Capture the cell that displays the provided text and extract its (X, Y) central coordinate. 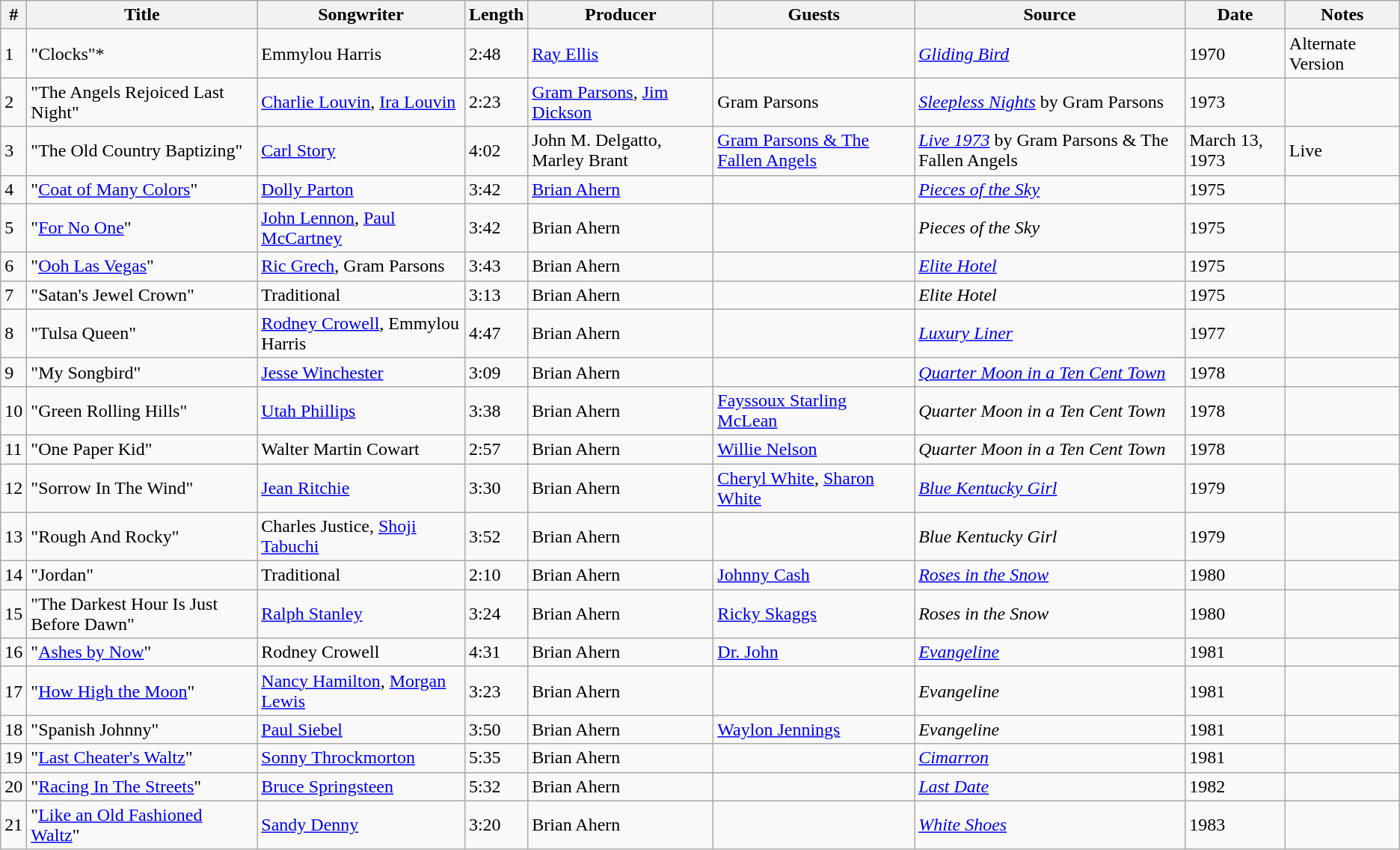
Gram Parsons & The Fallen Angels (814, 151)
Carl Story (361, 151)
"For No One" (142, 227)
"Racing In The Streets" (142, 786)
Paul Siebel (361, 730)
"Green Rolling Hills" (142, 410)
Dr. John (814, 652)
2 (13, 102)
Cheryl White, Sharon White (814, 488)
John Lennon, Paul McCartney (361, 227)
White Shoes (1050, 825)
4:02 (496, 151)
Gram Parsons (814, 102)
5 (13, 227)
3:13 (496, 295)
"The Angels Rejoiced Last Night" (142, 102)
2:48 (496, 54)
15 (13, 614)
Jean Ritchie (361, 488)
8 (13, 334)
Rodney Crowell, Emmylou Harris (361, 334)
Length (496, 15)
Sleepless Nights by Gram Parsons (1050, 102)
3:43 (496, 266)
"Tulsa Queen" (142, 334)
2:57 (496, 449)
3:52 (496, 537)
3:38 (496, 410)
4:31 (496, 652)
"How High the Moon" (142, 691)
Cimarron (1050, 758)
Source (1050, 15)
Gram Parsons, Jim Dickson (621, 102)
"Rough And Rocky" (142, 537)
Fayssoux Starling McLean (814, 410)
21 (13, 825)
3:23 (496, 691)
3 (13, 151)
10 (13, 410)
4:47 (496, 334)
Date (1235, 15)
John M. Delgatto, Marley Brant (621, 151)
Waylon Jennings (814, 730)
11 (13, 449)
2:10 (496, 575)
Gliding Bird (1050, 54)
2:23 (496, 102)
3:50 (496, 730)
5:32 (496, 786)
Willie Nelson (814, 449)
Guests (814, 15)
Last Date (1050, 786)
Live 1973 by Gram Parsons & The Fallen Angels (1050, 151)
Johnny Cash (814, 575)
March 13, 1973 (1235, 151)
"Like an Old Fashioned Waltz" (142, 825)
Live (1342, 151)
20 (13, 786)
13 (13, 537)
Bruce Springsteen (361, 786)
6 (13, 266)
14 (13, 575)
Emmylou Harris (361, 54)
"One Paper Kid" (142, 449)
3:20 (496, 825)
18 (13, 730)
Sandy Denny (361, 825)
1977 (1235, 334)
"Last Cheater's Waltz" (142, 758)
1973 (1235, 102)
3:09 (496, 372)
"My Songbird" (142, 372)
3:24 (496, 614)
Producer (621, 15)
"Sorrow In The Wind" (142, 488)
17 (13, 691)
Ray Ellis (621, 54)
"Coat of Many Colors" (142, 189)
Charles Justice, Shoji Tabuchi (361, 537)
9 (13, 372)
"Clocks"* (142, 54)
7 (13, 295)
Dolly Parton (361, 189)
16 (13, 652)
Sonny Throckmorton (361, 758)
1970 (1235, 54)
Nancy Hamilton, Morgan Lewis (361, 691)
3:30 (496, 488)
5:35 (496, 758)
Luxury Liner (1050, 334)
12 (13, 488)
"Satan's Jewel Crown" (142, 295)
Rodney Crowell (361, 652)
Utah Phillips (361, 410)
# (13, 15)
"The Old Country Baptizing" (142, 151)
Ricky Skaggs (814, 614)
Walter Martin Cowart (361, 449)
"The Darkest Hour Is Just Before Dawn" (142, 614)
4 (13, 189)
"Ooh Las Vegas" (142, 266)
Alternate Version (1342, 54)
"Jordan" (142, 575)
1982 (1235, 786)
19 (13, 758)
Ric Grech, Gram Parsons (361, 266)
Songwriter (361, 15)
"Ashes by Now" (142, 652)
Jesse Winchester (361, 372)
1 (13, 54)
Charlie Louvin, Ira Louvin (361, 102)
Title (142, 15)
1983 (1235, 825)
"Spanish Johnny" (142, 730)
Notes (1342, 15)
Ralph Stanley (361, 614)
